For the text-containing cell, return its midpoint in (X, Y) coordinate format. 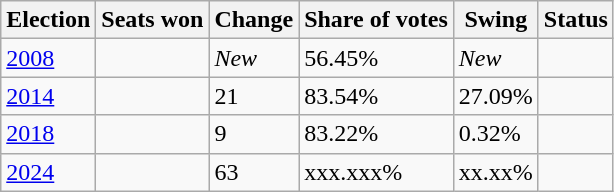
Election (48, 20)
xx.xx% (496, 172)
83.22% (376, 134)
Share of votes (376, 20)
56.45% (376, 58)
xxx.xxx% (376, 172)
83.54% (376, 96)
2014 (48, 96)
Seats won (152, 20)
27.09% (496, 96)
Status (576, 20)
2008 (48, 58)
0.32% (496, 134)
Change (254, 20)
9 (254, 134)
63 (254, 172)
2024 (48, 172)
21 (254, 96)
Swing (496, 20)
2018 (48, 134)
